Return [X, Y] of the center of cell containing provided text 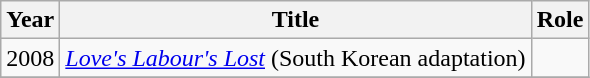
Year [30, 20]
Role [560, 20]
2008 [30, 58]
Love's Labour's Lost (South Korean adaptation) [296, 58]
Title [296, 20]
